Capture the cell that displays the provided text and extract its (x, y) central coordinate. 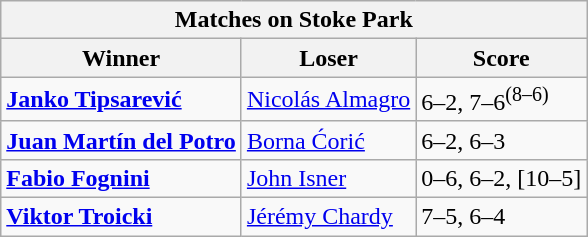
Borna Ćorić (328, 140)
7–5, 6–4 (502, 217)
Jérémy Chardy (328, 217)
6–2, 6–3 (502, 140)
Nicolás Almagro (328, 100)
Janko Tipsarević (122, 100)
Winner (122, 58)
6–2, 7–6(8–6) (502, 100)
Fabio Fognini (122, 178)
0–6, 6–2, [10–5] (502, 178)
Score (502, 58)
Juan Martín del Potro (122, 140)
Loser (328, 58)
Viktor Troicki (122, 217)
Matches on Stoke Park (294, 20)
John Isner (328, 178)
